Identify which cell holds the provided text, then report its [x, y] central coordinate. 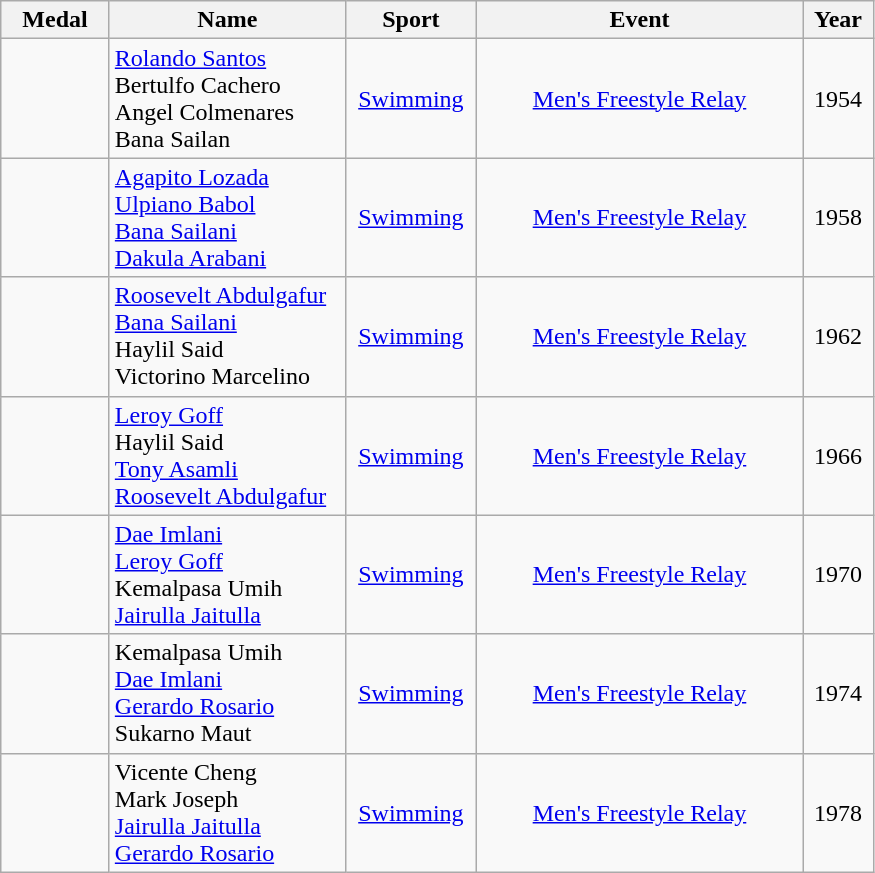
1958 [838, 218]
Name [227, 20]
Vicente ChengMark JosephJairulla JaitullaGerardo Rosario [227, 812]
Medal [56, 20]
Leroy GoffHaylil SaidTony AsamliRoosevelt Abdulgafur [227, 456]
1966 [838, 456]
Year [838, 20]
1962 [838, 336]
Kemalpasa UmihDae ImlaniGerardo RosarioSukarno Maut [227, 694]
Agapito LozadaUlpiano BabolBana SailaniDakula Arabani [227, 218]
Rolando SantosBertulfo CacheroAngel ColmenaresBana Sailan [227, 98]
Dae ImlaniLeroy GoffKemalpasa UmihJairulla Jaitulla [227, 574]
Event [639, 20]
1978 [838, 812]
Sport [410, 20]
1970 [838, 574]
1974 [838, 694]
1954 [838, 98]
Roosevelt AbdulgafurBana SailaniHaylil SaidVictorino Marcelino [227, 336]
